Return [x, y] of the center of cell containing provided text 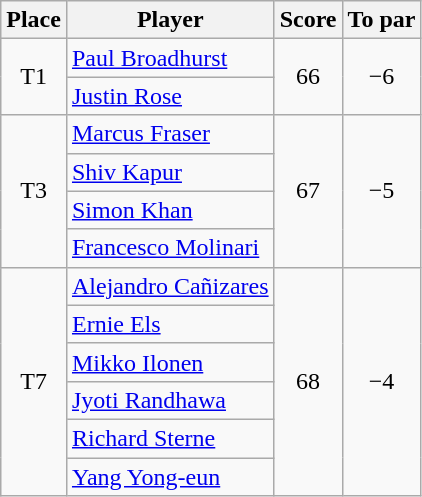
T1 [34, 77]
Marcus Fraser [170, 134]
−6 [382, 77]
67 [308, 191]
Ernie Els [170, 324]
Paul Broadhurst [170, 58]
−4 [382, 381]
Mikko Ilonen [170, 362]
T7 [34, 381]
Justin Rose [170, 96]
Jyoti Randhawa [170, 400]
Shiv Kapur [170, 172]
Score [308, 20]
Yang Yong-eun [170, 477]
68 [308, 381]
Player [170, 20]
Simon Khan [170, 210]
T3 [34, 191]
Francesco Molinari [170, 248]
−5 [382, 191]
Richard Sterne [170, 438]
Alejandro Cañizares [170, 286]
66 [308, 77]
Place [34, 20]
To par [382, 20]
